Find where the given text appears and provide that cell's center as [x, y] coordinate. 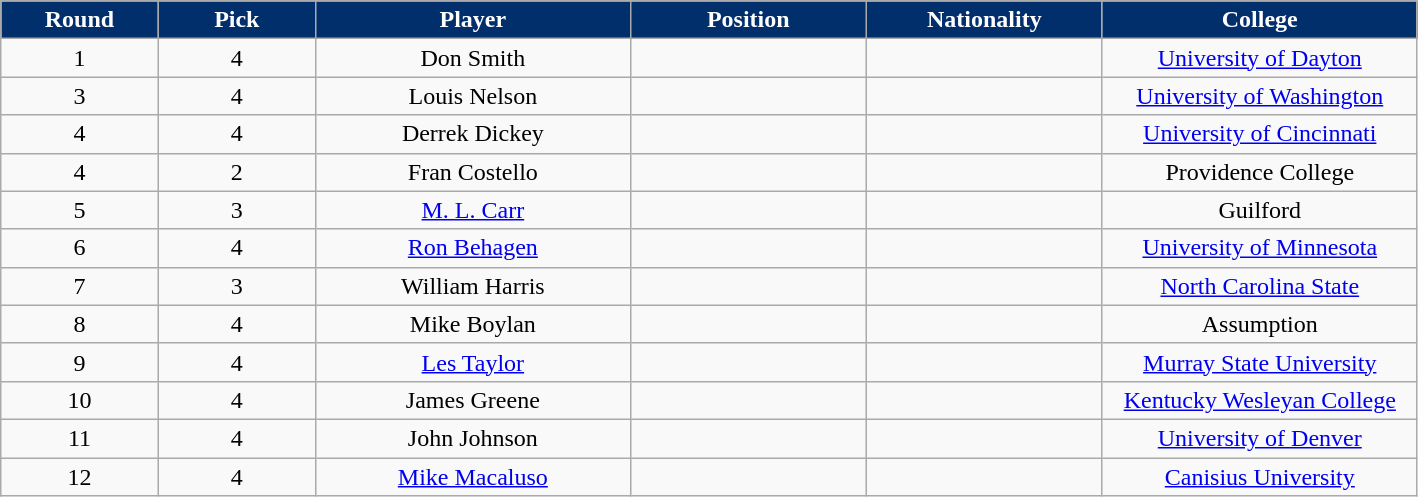
Ron Behagen [472, 248]
University of Cincinnati [1260, 134]
Providence College [1260, 172]
8 [80, 324]
Round [80, 20]
James Greene [472, 400]
Kentucky Wesleyan College [1260, 400]
University of Dayton [1260, 58]
10 [80, 400]
2 [236, 172]
Position [748, 20]
Derrek Dickey [472, 134]
7 [80, 286]
Assumption [1260, 324]
Canisius University [1260, 477]
College [1260, 20]
12 [80, 477]
Don Smith [472, 58]
North Carolina State [1260, 286]
University of Minnesota [1260, 248]
Fran Costello [472, 172]
9 [80, 362]
Louis Nelson [472, 96]
University of Washington [1260, 96]
M. L. Carr [472, 210]
Mike Boylan [472, 324]
Guilford [1260, 210]
University of Denver [1260, 438]
Nationality [984, 20]
6 [80, 248]
1 [80, 58]
Les Taylor [472, 362]
Pick [236, 20]
Mike Macaluso [472, 477]
Murray State University [1260, 362]
11 [80, 438]
5 [80, 210]
John Johnson [472, 438]
Player [472, 20]
William Harris [472, 286]
